Search for the cell housing the specified text and yield its [X, Y] center coordinate. 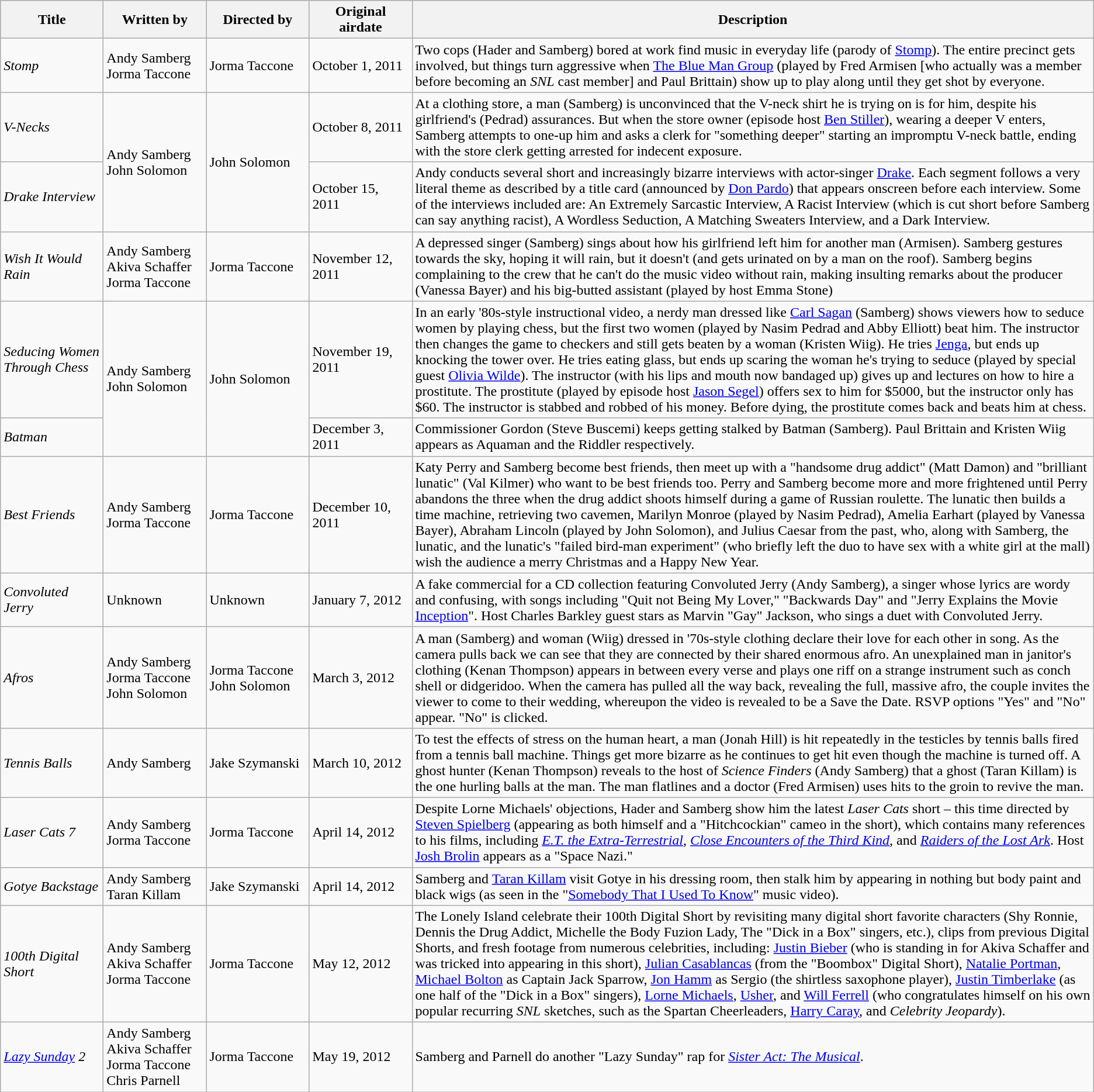
Description [753, 20]
Laser Cats 7 [52, 832]
October 15, 2011 [361, 196]
November 19, 2011 [361, 360]
Andy Samberg [155, 762]
Tennis Balls [52, 762]
Wish It Would Rain [52, 267]
Jorma TacconeJohn Solomon [258, 677]
Stomp [52, 65]
Directed by [258, 20]
November 12, 2011 [361, 267]
Lazy Sunday 2 [52, 1057]
December 3, 2011 [361, 437]
Title [52, 20]
Batman [52, 437]
October 1, 2011 [361, 65]
May 19, 2012 [361, 1057]
March 3, 2012 [361, 677]
Andy SambergTaran Killam [155, 886]
Gotye Backstage [52, 886]
100th Digital Short [52, 964]
Best Friends [52, 514]
Seducing Women Through Chess [52, 360]
December 10, 2011 [361, 514]
Andy SambergAkiva SchafferJorma TacconeChris Parnell [155, 1057]
Original airdate [361, 20]
Afros [52, 677]
October 8, 2011 [361, 127]
Convoluted Jerry [52, 600]
Written by [155, 20]
May 12, 2012 [361, 964]
January 7, 2012 [361, 600]
March 10, 2012 [361, 762]
Andy SambergJorma TacconeJohn Solomon [155, 677]
Samberg and Parnell do another "Lazy Sunday" rap for Sister Act: The Musical. [753, 1057]
Drake Interview [52, 196]
V-Necks [52, 127]
